Return (X, Y) of the center of cell containing provided text 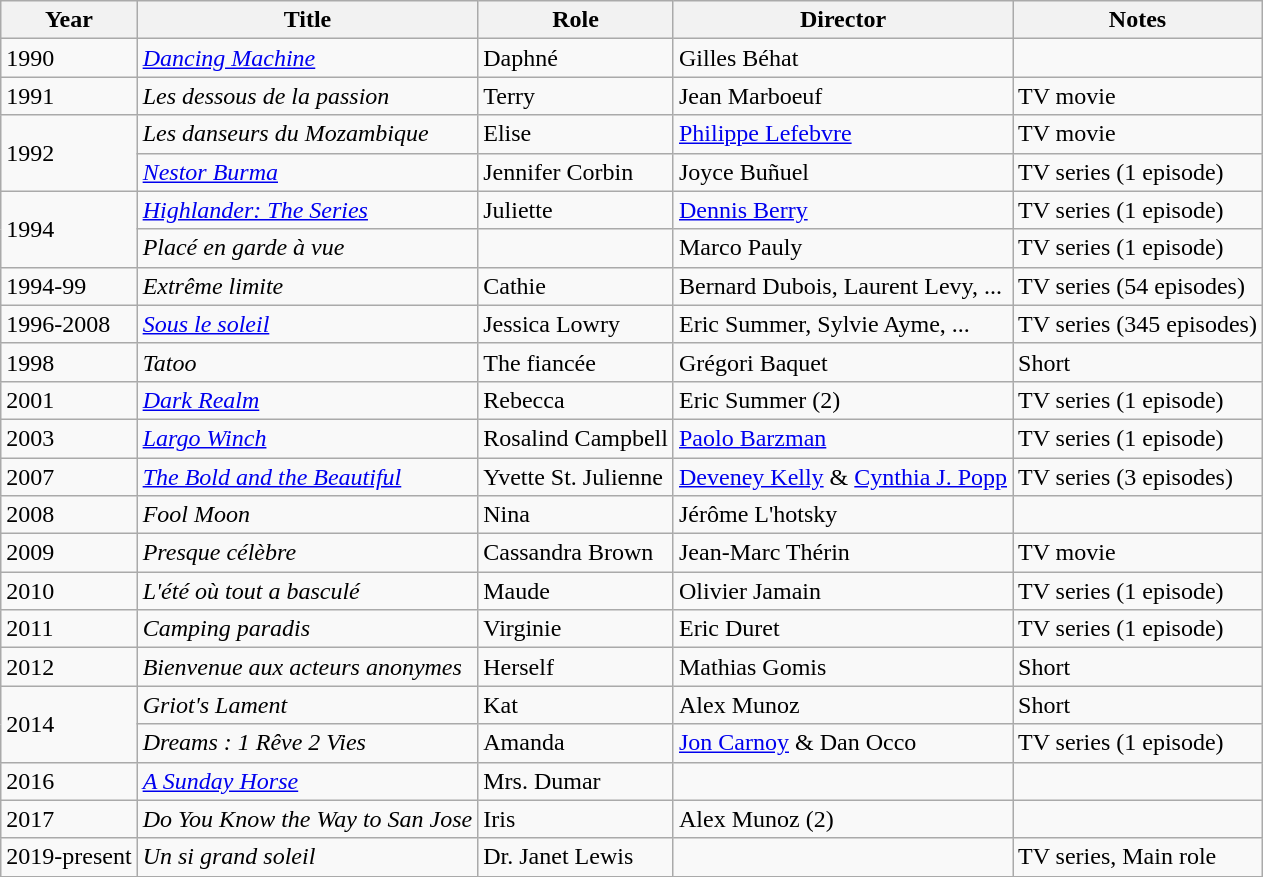
Dancing Machine (308, 58)
Extrême limite (308, 286)
Presque célèbre (308, 553)
Maude (576, 591)
1990 (69, 58)
1991 (69, 96)
Marco Pauly (842, 248)
Amanda (576, 743)
Nina (576, 515)
1992 (69, 153)
2010 (69, 591)
2003 (69, 438)
2016 (69, 781)
Director (842, 20)
Paolo Barzman (842, 438)
Camping paradis (308, 629)
TV series, Main role (1138, 857)
Dreams : 1 Rêve 2 Vies (308, 743)
Eric Duret (842, 629)
Kat (576, 705)
Les dessous de la passion (308, 96)
Jessica Lowry (576, 324)
Jean-Marc Thérin (842, 553)
TV series (345 episodes) (1138, 324)
Fool Moon (308, 515)
Yvette St. Julienne (576, 477)
Les danseurs du Mozambique (308, 134)
Year (69, 20)
Gilles Béhat (842, 58)
2017 (69, 819)
Notes (1138, 20)
1996-2008 (69, 324)
Rebecca (576, 400)
Grégori Baquet (842, 362)
Jon Carnoy & Dan Occo (842, 743)
Dr. Janet Lewis (576, 857)
The Bold and the Beautiful (308, 477)
Alex Munoz (2) (842, 819)
Highlander: The Series (308, 210)
Elise (576, 134)
Virginie (576, 629)
Title (308, 20)
A Sunday Horse (308, 781)
Griot's Lament (308, 705)
Dark Realm (308, 400)
1998 (69, 362)
Deveney Kelly & Cynthia J. Popp (842, 477)
Un si grand soleil (308, 857)
Eric Summer (2) (842, 400)
L'été où tout a basculé (308, 591)
Mathias Gomis (842, 667)
Cathie (576, 286)
Cassandra Brown (576, 553)
Jean Marboeuf (842, 96)
Placé en garde à vue (308, 248)
Philippe Lefebvre (842, 134)
Terry (576, 96)
The fiancée (576, 362)
Joyce Buñuel (842, 172)
Mrs. Dumar (576, 781)
2012 (69, 667)
Herself (576, 667)
TV series (54 episodes) (1138, 286)
Olivier Jamain (842, 591)
Iris (576, 819)
Rosalind Campbell (576, 438)
Bienvenue aux acteurs anonymes (308, 667)
Nestor Burma (308, 172)
2011 (69, 629)
1994-99 (69, 286)
Jennifer Corbin (576, 172)
Dennis Berry (842, 210)
2009 (69, 553)
Jérôme L'hotsky (842, 515)
Role (576, 20)
Eric Summer, Sylvie Ayme, ... (842, 324)
Alex Munoz (842, 705)
2019-present (69, 857)
TV series (3 episodes) (1138, 477)
Do You Know the Way to San Jose (308, 819)
Daphné (576, 58)
2007 (69, 477)
1994 (69, 229)
Largo Winch (308, 438)
2008 (69, 515)
Tatoo (308, 362)
2014 (69, 724)
Juliette (576, 210)
Bernard Dubois, Laurent Levy, ... (842, 286)
Sous le soleil (308, 324)
2001 (69, 400)
